Identify which cell holds the provided text, then report its [X, Y] central coordinate. 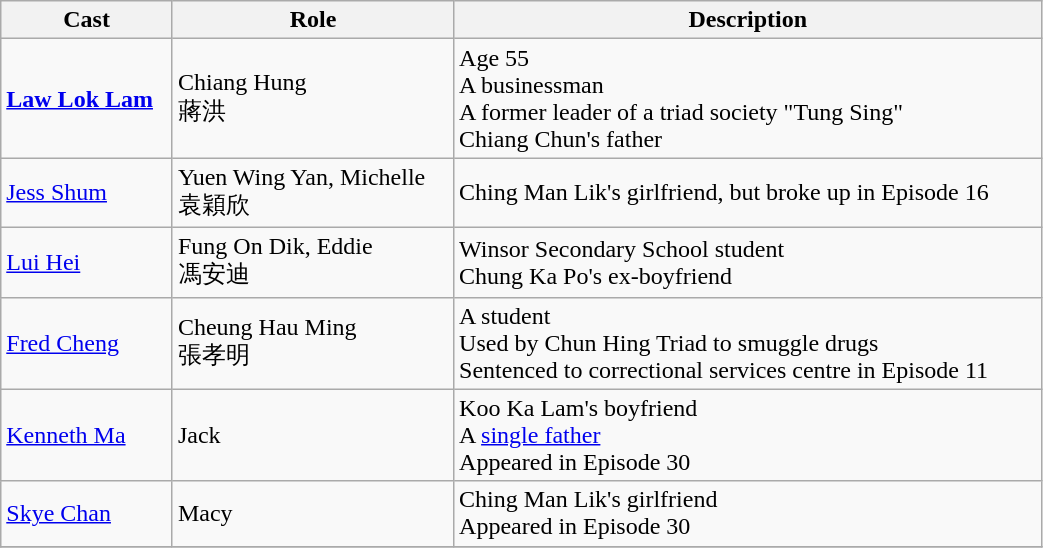
Lui Hei [87, 262]
Winsor Secondary School studentChung Ka Po's ex-boyfriend [748, 262]
Koo Ka Lam's boyfriendA single fatherAppeared in Episode 30 [748, 435]
Ching Man Lik's girlfriendAppeared in Episode 30 [748, 514]
Chiang Hung蔣洪 [312, 98]
Cheung Hau Ming張孝明 [312, 343]
Fung On Dik, Eddie馮安迪 [312, 262]
Role [312, 20]
Law Lok Lam [87, 98]
Ching Man Lik's girlfriend, but broke up in Episode 16 [748, 193]
Kenneth Ma [87, 435]
Yuen Wing Yan, Michelle袁穎欣 [312, 193]
Macy [312, 514]
Jess Shum [87, 193]
Age 55A businessmanA former leader of a triad society "Tung Sing"Chiang Chun's father [748, 98]
Cast [87, 20]
Fred Cheng [87, 343]
Description [748, 20]
Jack [312, 435]
Skye Chan [87, 514]
A studentUsed by Chun Hing Triad to smuggle drugsSentenced to correctional services centre in Episode 11 [748, 343]
